Identify which cell holds the provided text, then report its (X, Y) central coordinate. 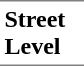
Street Level (42, 33)
